Determine the [X, Y] coordinate at the center of the cell enclosing the given text.  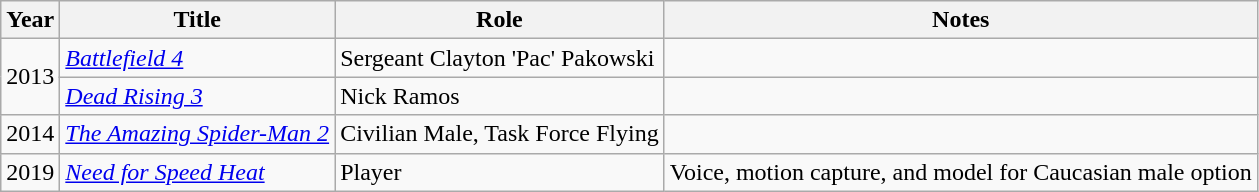
Title [198, 20]
Need for Speed Heat [198, 172]
Nick Ramos [500, 96]
Notes [960, 20]
2013 [30, 77]
2019 [30, 172]
Year [30, 20]
Player [500, 172]
Dead Rising 3 [198, 96]
Battlefield 4 [198, 58]
Role [500, 20]
The Amazing Spider-Man 2 [198, 134]
Civilian Male, Task Force Flying [500, 134]
Voice, motion capture, and model for Caucasian male option [960, 172]
2014 [30, 134]
Sergeant Clayton 'Pac' Pakowski [500, 58]
